Detect which cell encompasses the target text, then output its (x, y) center coordinate. 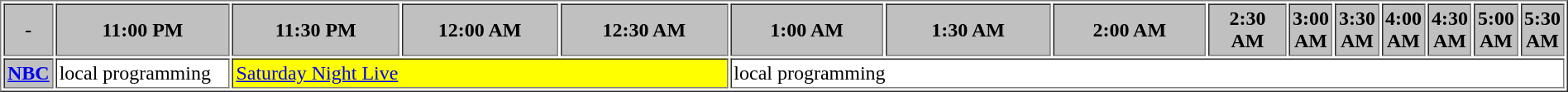
2:30 AM (1248, 30)
1:30 AM (968, 30)
3:30 AM (1356, 30)
12:30 AM (644, 30)
1:00 AM (807, 30)
NBC (28, 73)
- (28, 30)
4:30 AM (1449, 30)
5:00 AM (1495, 30)
11:30 PM (316, 30)
12:00 AM (480, 30)
4:00 AM (1403, 30)
5:30 AM (1542, 30)
11:00 PM (142, 30)
3:00 AM (1310, 30)
2:00 AM (1130, 30)
Saturday Night Live (480, 73)
